Provide the [x, y] coordinate of the cell's center where the given text is located.  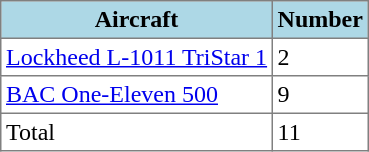
BAC One-Eleven 500 [137, 95]
9 [320, 95]
2 [320, 57]
Lockheed L-1011 TriStar 1 [137, 57]
Total [137, 132]
11 [320, 132]
Number [320, 20]
Aircraft [137, 20]
